Extract the [X, Y] coordinate from the center of the cell holding the provided text.  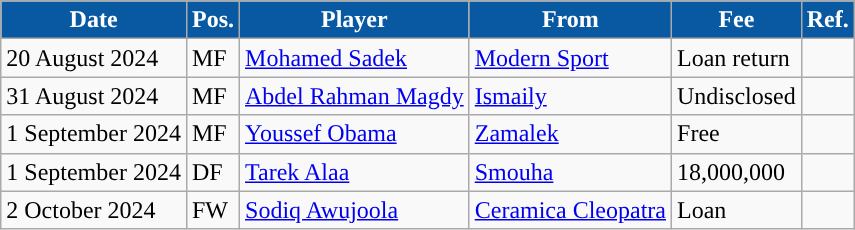
Zamalek [570, 134]
Youssef Obama [355, 134]
Abdel Rahman Magdy [355, 96]
Ref. [828, 20]
DF [212, 172]
Loan [737, 210]
31 August 2024 [94, 96]
Loan return [737, 58]
Modern Sport [570, 58]
Ceramica Cleopatra [570, 210]
Player [355, 20]
From [570, 20]
Sodiq Awujoola [355, 210]
Undisclosed [737, 96]
18,000,000 [737, 172]
Pos. [212, 20]
Free [737, 134]
Fee [737, 20]
20 August 2024 [94, 58]
2 October 2024 [94, 210]
Ismaily [570, 96]
FW [212, 210]
Tarek Alaa [355, 172]
Smouha [570, 172]
Mohamed Sadek [355, 58]
Date [94, 20]
